Return the (X, Y) coordinate for the center point of the cell that contains the specified text.  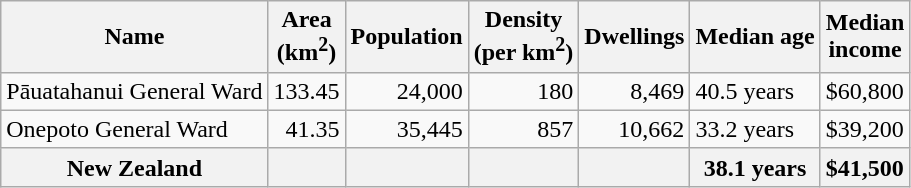
Medianincome (865, 37)
10,662 (634, 129)
$39,200 (865, 129)
New Zealand (134, 167)
133.45 (306, 91)
Area(km2) (306, 37)
38.1 years (755, 167)
180 (524, 91)
33.2 years (755, 129)
857 (524, 129)
$41,500 (865, 167)
Median age (755, 37)
Population (406, 37)
Dwellings (634, 37)
35,445 (406, 129)
24,000 (406, 91)
Name (134, 37)
40.5 years (755, 91)
$60,800 (865, 91)
Onepoto General Ward (134, 129)
8,469 (634, 91)
Pāuatahanui General Ward (134, 91)
41.35 (306, 129)
Density(per km2) (524, 37)
